For the text-containing cell, return its midpoint in [x, y] coordinate format. 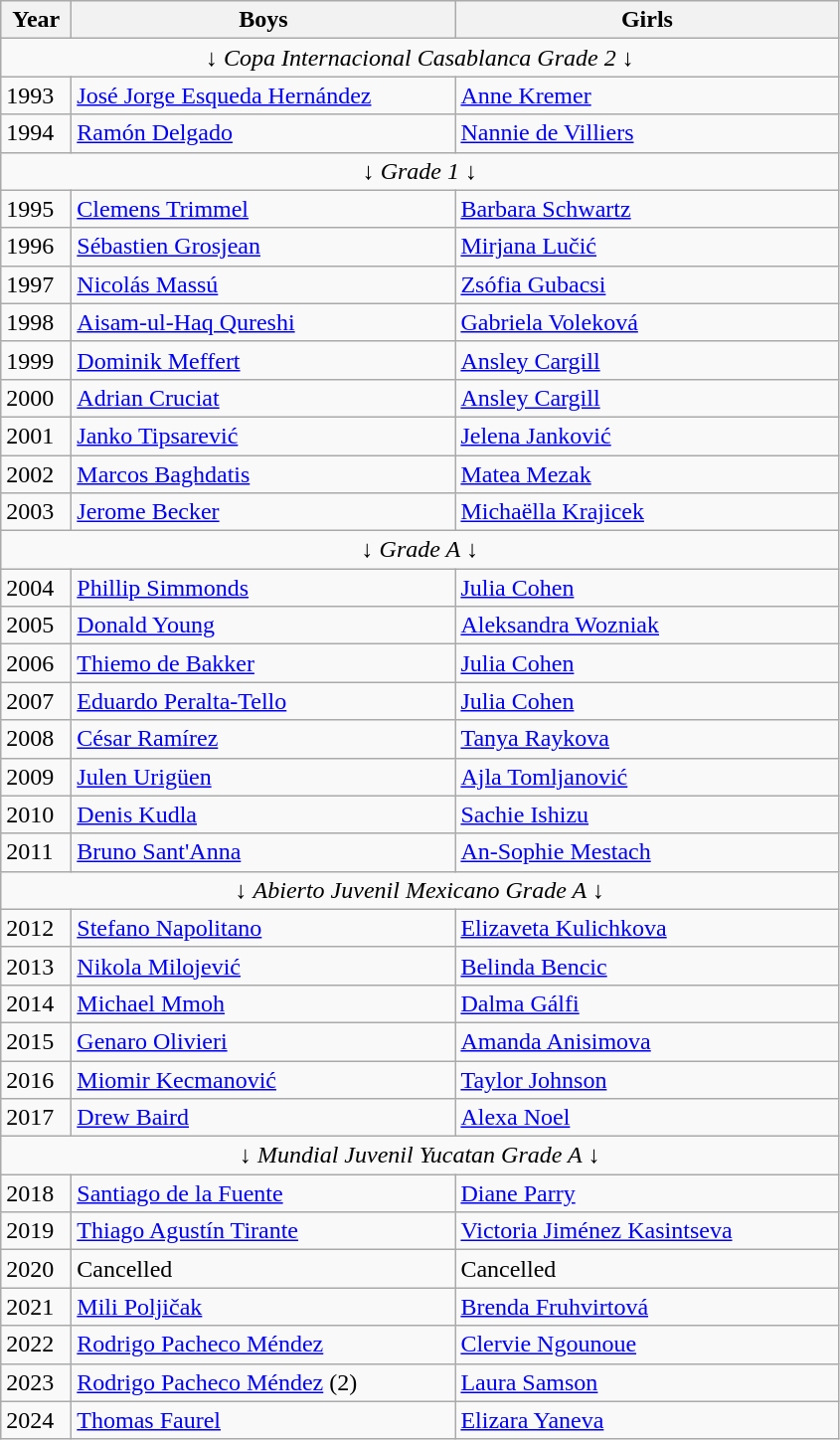
Ajla Tomljanović [647, 777]
2012 [36, 928]
1998 [36, 322]
2022 [36, 1345]
1994 [36, 133]
Thiemo de Bakker [263, 663]
2011 [36, 852]
Michaëlla Krajicek [647, 512]
Clemens Trimmel [263, 209]
Alexa Noel [647, 1118]
Janko Tipsarević [263, 436]
2002 [36, 474]
Stefano Napolitano [263, 928]
Nicolás Massú [263, 284]
↓ Grade 1 ↓ [420, 171]
Thomas Faurel [263, 1420]
Mirjana Lučić [647, 247]
Drew Baird [263, 1118]
2000 [36, 398]
1993 [36, 95]
2019 [36, 1231]
2005 [36, 626]
Elizara Yaneva [647, 1420]
Elizaveta Kulichkova [647, 928]
↓ Abierto Juvenil Mexicano Grade A ↓ [420, 890]
Donald Young [263, 626]
1997 [36, 284]
1999 [36, 360]
↓ Mundial Juvenil Yucatan Grade A ↓ [420, 1156]
Aleksandra Wozniak [647, 626]
↓ Grade A ↓ [420, 550]
2010 [36, 814]
Nannie de Villiers [647, 133]
Victoria Jiménez Kasintseva [647, 1231]
1996 [36, 247]
Belinda Bencic [647, 966]
Rodrigo Pacheco Méndez [263, 1345]
Barbara Schwartz [647, 209]
2007 [36, 701]
Diane Parry [647, 1193]
Ramón Delgado [263, 133]
Matea Mezak [647, 474]
Sachie Ishizu [647, 814]
Eduardo Peralta-Tello [263, 701]
Jerome Becker [263, 512]
2024 [36, 1420]
Tanya Raykova [647, 739]
Bruno Sant'Anna [263, 852]
Julen Urigüen [263, 777]
Gabriela Voleková [647, 322]
Mili Poljičak [263, 1307]
Santiago de la Fuente [263, 1193]
Marcos Baghdatis [263, 474]
Adrian Cruciat [263, 398]
2020 [36, 1269]
Genaro Olivieri [263, 1041]
Sébastien Grosjean [263, 247]
2017 [36, 1118]
An-Sophie Mestach [647, 852]
2018 [36, 1193]
Year [36, 20]
2009 [36, 777]
2004 [36, 588]
Phillip Simmonds [263, 588]
Laura Samson [647, 1382]
Thiago Agustín Tirante [263, 1231]
↓ Copa Internacional Casablanca Grade 2 ↓ [420, 58]
Dominik Meffert [263, 360]
Jelena Janković [647, 436]
2006 [36, 663]
Dalma Gálfi [647, 1003]
2023 [36, 1382]
Denis Kudla [263, 814]
2001 [36, 436]
Anne Kremer [647, 95]
Brenda Fruhvirtová [647, 1307]
Michael Mmoh [263, 1003]
Girls [647, 20]
Rodrigo Pacheco Méndez (2) [263, 1382]
Miomir Kecmanović [263, 1079]
Nikola Milojević [263, 966]
2013 [36, 966]
José Jorge Esqueda Hernández [263, 95]
2016 [36, 1079]
Taylor Johnson [647, 1079]
2003 [36, 512]
Aisam-ul-Haq Qureshi [263, 322]
César Ramírez [263, 739]
Clervie Ngounoue [647, 1345]
2008 [36, 739]
2014 [36, 1003]
Boys [263, 20]
2021 [36, 1307]
2015 [36, 1041]
Amanda Anisimova [647, 1041]
Zsófia Gubacsi [647, 284]
1995 [36, 209]
